For the text-containing cell, return its midpoint in (x, y) coordinate format. 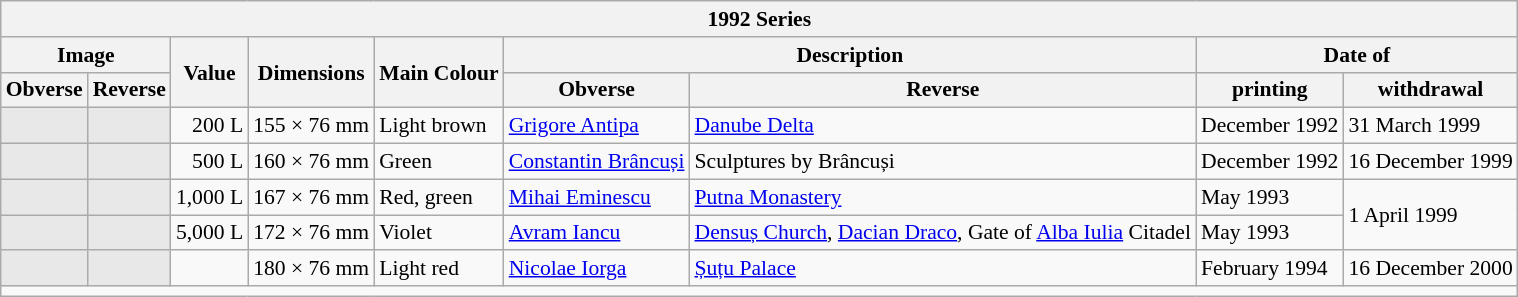
16 December 1999 (1430, 162)
Șuțu Palace (942, 269)
Description (850, 55)
5,000 L (210, 233)
Light red (438, 269)
155 × 76 mm (311, 126)
200 L (210, 126)
Value (210, 72)
Image (86, 55)
Green (438, 162)
Nicolae Iorga (597, 269)
1992 Series (760, 19)
Danube Delta (942, 126)
160 × 76 mm (311, 162)
Main Colour (438, 72)
Densuș Church, Dacian Draco, Gate of Alba Iulia Citadel (942, 233)
February 1994 (1270, 269)
Dimensions (311, 72)
printing (1270, 90)
Avram Iancu (597, 233)
500 L (210, 162)
Sculptures by Brâncuși (942, 162)
167 × 76 mm (311, 197)
withdrawal (1430, 90)
1 April 1999 (1430, 214)
16 December 2000 (1430, 269)
Mihai Eminescu (597, 197)
Constantin Brâncuși (597, 162)
Light brown (438, 126)
Red, green (438, 197)
180 × 76 mm (311, 269)
1,000 L (210, 197)
Grigore Antipa (597, 126)
172 × 76 mm (311, 233)
Date of (1357, 55)
31 March 1999 (1430, 126)
Putna Monastery (942, 197)
Violet (438, 233)
